Pinpoint the cell where the given text exists, returning its (x, y) midpoint coordinate. 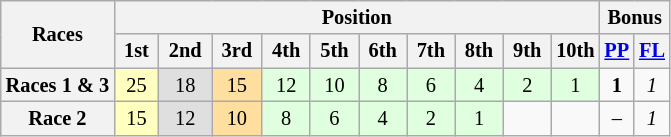
4th (286, 51)
Race 2 (58, 118)
Races (58, 34)
18 (186, 85)
2nd (186, 51)
Races 1 & 3 (58, 85)
9th (527, 51)
5th (334, 51)
3rd (237, 51)
PP (618, 51)
– (618, 118)
Bonus (635, 17)
10th (575, 51)
Position (356, 17)
6th (382, 51)
FL (652, 51)
25 (136, 85)
7th (431, 51)
8th (479, 51)
1st (136, 51)
